Scan for the cell matching the given text and deliver its (X, Y) coordinate at center. 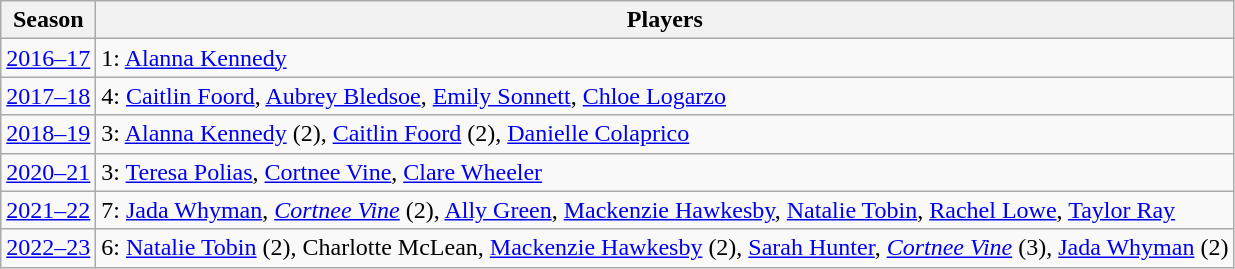
4: Caitlin Foord, Aubrey Bledsoe, Emily Sonnett, Chloe Logarzo (665, 96)
Players (665, 20)
3: Alanna Kennedy (2), Caitlin Foord (2), Danielle Colaprico (665, 134)
2021–22 (48, 210)
6: Natalie Tobin (2), Charlotte McLean, Mackenzie Hawkesby (2), Sarah Hunter, Cortnee Vine (3), Jada Whyman (2) (665, 248)
1: Alanna Kennedy (665, 58)
3: Teresa Polias, Cortnee Vine, Clare Wheeler (665, 172)
2018–19 (48, 134)
2022–23 (48, 248)
2020–21 (48, 172)
Season (48, 20)
2017–18 (48, 96)
2016–17 (48, 58)
7: Jada Whyman, Cortnee Vine (2), Ally Green, Mackenzie Hawkesby, Natalie Tobin, Rachel Lowe, Taylor Ray (665, 210)
